Identify which cell holds the provided text, then report its (X, Y) central coordinate. 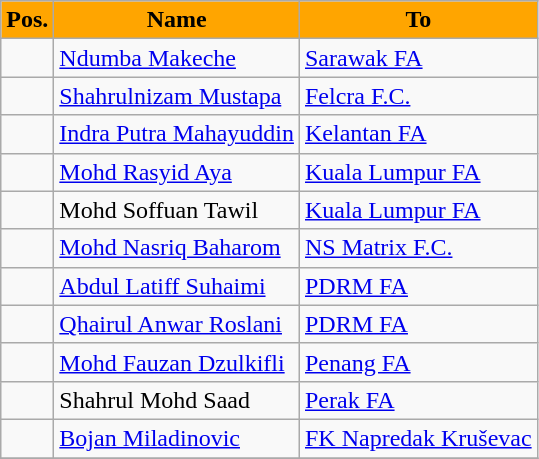
Shahrulnizam Mustapa (177, 96)
Mohd Fauzan Dzulkifli (177, 362)
Name (177, 20)
Bojan Miladinovic (177, 438)
Mohd Nasriq Baharom (177, 248)
Penang FA (418, 362)
Felcra F.C. (418, 96)
Indra Putra Mahayuddin (177, 134)
Kelantan FA (418, 134)
FK Napredak Kruševac (418, 438)
Mohd Rasyid Aya (177, 172)
To (418, 20)
Mohd Soffuan Tawil (177, 210)
Pos. (28, 20)
Shahrul Mohd Saad (177, 400)
Sarawak FA (418, 58)
Abdul Latiff Suhaimi (177, 286)
Ndumba Makeche (177, 58)
Qhairul Anwar Roslani (177, 324)
NS Matrix F.C. (418, 248)
Perak FA (418, 400)
